Extract the [x, y] coordinate from the center of the cell holding the provided text.  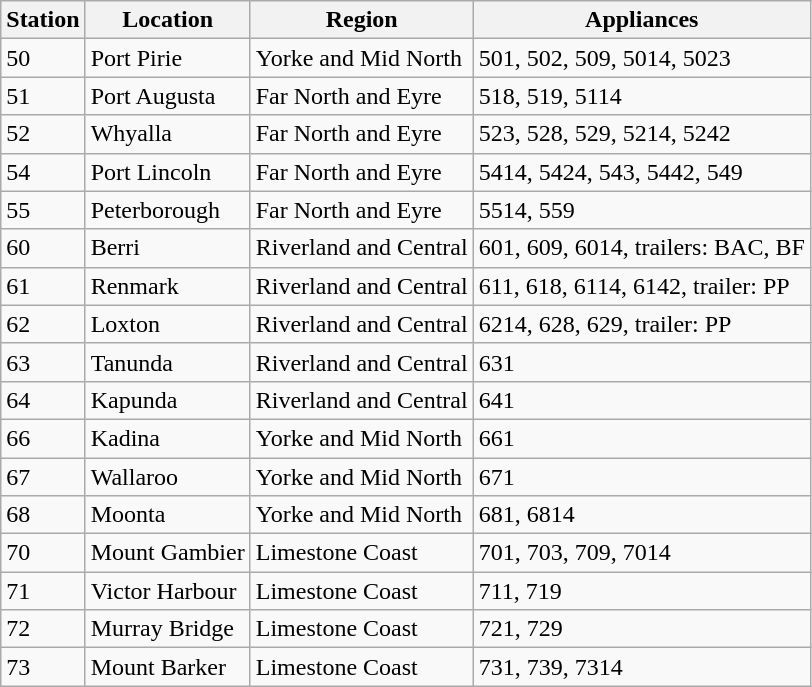
523, 528, 529, 5214, 5242 [642, 134]
Murray Bridge [168, 629]
671 [642, 477]
Port Lincoln [168, 172]
Tanunda [168, 362]
Mount Gambier [168, 553]
Kadina [168, 438]
50 [43, 58]
Port Augusta [168, 96]
6214, 628, 629, trailer: PP [642, 324]
68 [43, 515]
631 [642, 362]
61 [43, 286]
51 [43, 96]
731, 739, 7314 [642, 667]
55 [43, 210]
Whyalla [168, 134]
62 [43, 324]
501, 502, 509, 5014, 5023 [642, 58]
70 [43, 553]
66 [43, 438]
711, 719 [642, 591]
64 [43, 400]
Station [43, 20]
54 [43, 172]
67 [43, 477]
52 [43, 134]
Region [362, 20]
Port Pirie [168, 58]
Renmark [168, 286]
72 [43, 629]
661 [642, 438]
Berri [168, 248]
701, 703, 709, 7014 [642, 553]
60 [43, 248]
Mount Barker [168, 667]
63 [43, 362]
Moonta [168, 515]
73 [43, 667]
Location [168, 20]
Victor Harbour [168, 591]
681, 6814 [642, 515]
641 [642, 400]
5414, 5424, 543, 5442, 549 [642, 172]
71 [43, 591]
518, 519, 5114 [642, 96]
601, 609, 6014, trailers: BAC, BF [642, 248]
5514, 559 [642, 210]
721, 729 [642, 629]
Loxton [168, 324]
Appliances [642, 20]
Peterborough [168, 210]
Wallaroo [168, 477]
Kapunda [168, 400]
611, 618, 6114, 6142, trailer: PP [642, 286]
